Extract the (X, Y) coordinate from the center of the cell holding the provided text.  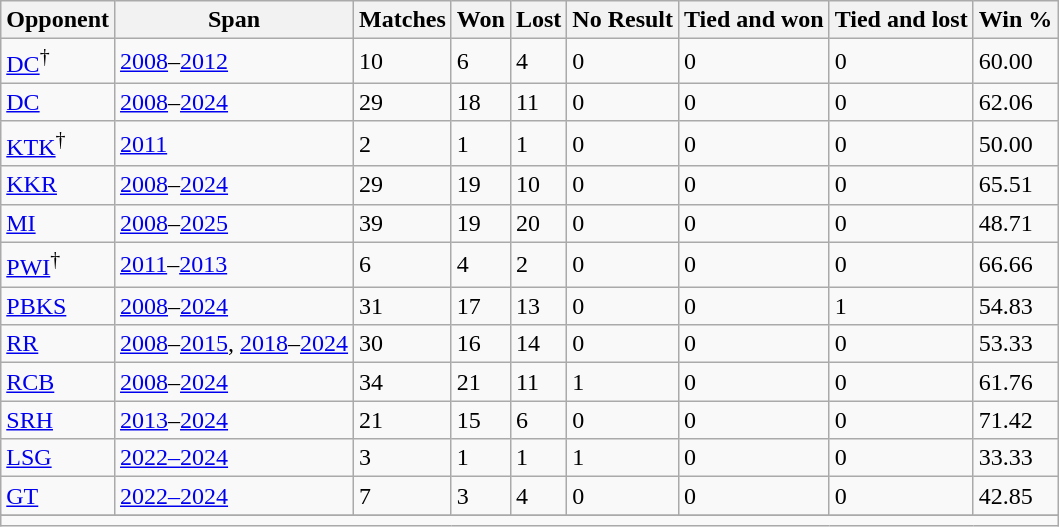
61.76 (1016, 382)
2011 (234, 144)
66.66 (1016, 264)
DC† (58, 62)
31 (403, 306)
DC (58, 102)
13 (538, 306)
42.85 (1016, 496)
54.83 (1016, 306)
16 (480, 344)
15 (480, 420)
SRH (58, 420)
Tied and lost (901, 20)
Win % (1016, 20)
RCB (58, 382)
KTK† (58, 144)
2008–2012 (234, 62)
62.06 (1016, 102)
2008–2025 (234, 223)
20 (538, 223)
PBKS (58, 306)
18 (480, 102)
71.42 (1016, 420)
50.00 (1016, 144)
33.33 (1016, 458)
17 (480, 306)
No Result (623, 20)
RR (58, 344)
14 (538, 344)
Span (234, 20)
30 (403, 344)
2013–2024 (234, 420)
LSG (58, 458)
53.33 (1016, 344)
Matches (403, 20)
2011–2013 (234, 264)
34 (403, 382)
Won (480, 20)
65.51 (1016, 185)
KKR (58, 185)
Opponent (58, 20)
48.71 (1016, 223)
39 (403, 223)
PWI† (58, 264)
MI (58, 223)
Tied and won (754, 20)
2008–2015, 2018–2024 (234, 344)
7 (403, 496)
GT (58, 496)
60.00 (1016, 62)
Lost (538, 20)
